Detect which cell encompasses the target text, then output its (X, Y) center coordinate. 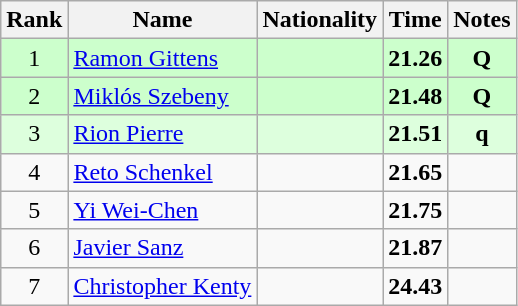
21.87 (416, 248)
7 (34, 286)
21.48 (416, 96)
Nationality (320, 20)
Rank (34, 20)
Time (416, 20)
21.75 (416, 210)
2 (34, 96)
Miklós Szebeny (162, 96)
1 (34, 58)
21.51 (416, 134)
Javier Sanz (162, 248)
Name (162, 20)
Ramon Gittens (162, 58)
21.26 (416, 58)
4 (34, 172)
q (482, 134)
3 (34, 134)
Yi Wei-Chen (162, 210)
Rion Pierre (162, 134)
Notes (482, 20)
Reto Schenkel (162, 172)
6 (34, 248)
Christopher Kenty (162, 286)
24.43 (416, 286)
5 (34, 210)
21.65 (416, 172)
